Extract the (x, y) coordinate from the center of the cell holding the provided text.  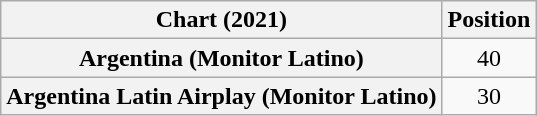
40 (489, 58)
30 (489, 96)
Position (489, 20)
Chart (2021) (222, 20)
Argentina Latin Airplay (Monitor Latino) (222, 96)
Argentina (Monitor Latino) (222, 58)
